Provide the [x, y] coordinate of the cell's center where the given text is located.  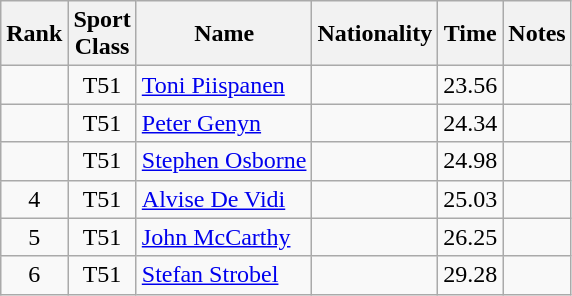
Nationality [375, 34]
SportClass [102, 34]
29.28 [470, 275]
Rank [34, 34]
Toni Piispanen [224, 85]
23.56 [470, 85]
Stefan Strobel [224, 275]
Stephen Osborne [224, 161]
Peter Genyn [224, 123]
25.03 [470, 199]
5 [34, 237]
John McCarthy [224, 237]
24.98 [470, 161]
4 [34, 199]
26.25 [470, 237]
Alvise De Vidi [224, 199]
24.34 [470, 123]
Name [224, 34]
Notes [537, 34]
Time [470, 34]
6 [34, 275]
